Locate the cell with the specified text and output its [x, y] center coordinate. 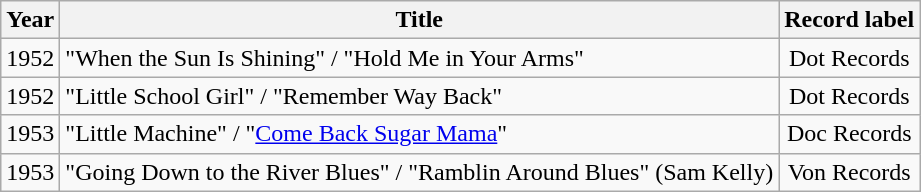
"Little School Girl" / "Remember Way Back" [420, 96]
Year [30, 20]
"Going Down to the River Blues" / "Ramblin Around Blues" (Sam Kelly) [420, 172]
Von Records [850, 172]
"Little Machine" / "Come Back Sugar Mama" [420, 134]
Title [420, 20]
Record label [850, 20]
Doc Records [850, 134]
"When the Sun Is Shining" / "Hold Me in Your Arms" [420, 58]
